Output the [x, y] coordinate of the center of the cell containing the given text.  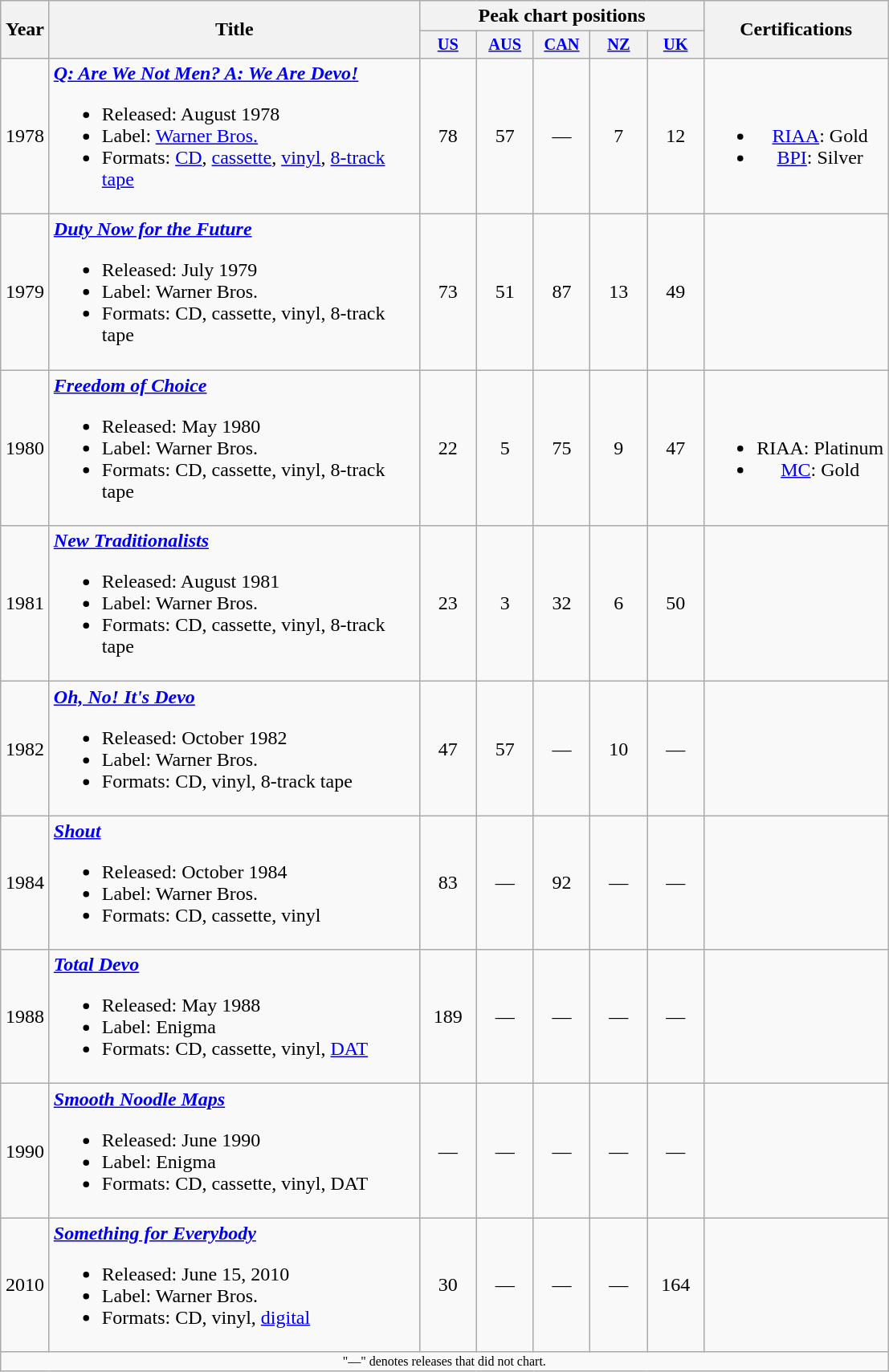
51 [504, 292]
30 [448, 1284]
1978 [26, 136]
Title [234, 30]
RIAA: PlatinumMC: Gold [797, 448]
164 [676, 1284]
83 [448, 883]
Freedom of ChoiceReleased: May 1980Label: Warner Bros.Formats: CD, cassette, vinyl, 8-track tape [234, 448]
10 [618, 748]
"—" denotes releases that did not chart. [445, 1362]
5 [504, 448]
22 [448, 448]
Year [26, 30]
87 [562, 292]
AUS [504, 45]
9 [618, 448]
2010 [26, 1284]
12 [676, 136]
13 [618, 292]
23 [448, 604]
50 [676, 604]
3 [504, 604]
RIAA: GoldBPI: Silver [797, 136]
Certifications [797, 30]
UK [676, 45]
32 [562, 604]
1981 [26, 604]
Peak chart positions [561, 16]
1988 [26, 1016]
ShoutReleased: October 1984Label: Warner Bros.Formats: CD, cassette, vinyl [234, 883]
78 [448, 136]
Smooth Noodle MapsReleased: June 1990Label: EnigmaFormats: CD, cassette, vinyl, DAT [234, 1151]
92 [562, 883]
US [448, 45]
1982 [26, 748]
Total DevoReleased: May 1988Label: EnigmaFormats: CD, cassette, vinyl, DAT [234, 1016]
CAN [562, 45]
75 [562, 448]
6 [618, 604]
Q: Are We Not Men? A: We Are Devo!Released: August 1978Label: Warner Bros.Formats: CD, cassette, vinyl, 8-track tape [234, 136]
Oh, No! It's DevoReleased: October 1982Label: Warner Bros.Formats: CD, vinyl, 8-track tape [234, 748]
Something for EverybodyReleased: June 15, 2010Label: Warner Bros.Formats: CD, vinyl, digital [234, 1284]
1984 [26, 883]
7 [618, 136]
73 [448, 292]
NZ [618, 45]
New TraditionalistsReleased: August 1981Label: Warner Bros.Formats: CD, cassette, vinyl, 8-track tape [234, 604]
1979 [26, 292]
49 [676, 292]
189 [448, 1016]
1980 [26, 448]
1990 [26, 1151]
Duty Now for the FutureReleased: July 1979Label: Warner Bros.Formats: CD, cassette, vinyl, 8-track tape [234, 292]
